Identify which cell holds the provided text, then report its [x, y] central coordinate. 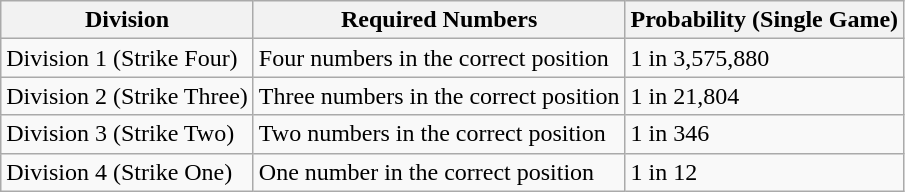
Probability (Single Game) [764, 20]
1 in 3,575,880 [764, 58]
Four numbers in the correct position [439, 58]
1 in 346 [764, 134]
Division 4 (Strike One) [128, 172]
Division 1 (Strike Four) [128, 58]
1 in 21,804 [764, 96]
Required Numbers [439, 20]
Division [128, 20]
Division 3 (Strike Two) [128, 134]
Two numbers in the correct position [439, 134]
Division 2 (Strike Three) [128, 96]
One number in the correct position [439, 172]
Three numbers in the correct position [439, 96]
1 in 12 [764, 172]
